Search for the cell housing the specified text and yield its (X, Y) center coordinate. 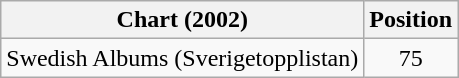
Swedish Albums (Sverigetopplistan) (182, 58)
Position (411, 20)
Chart (2002) (182, 20)
75 (411, 58)
